Extract the (x, y) coordinate from the center of the cell holding the provided text.  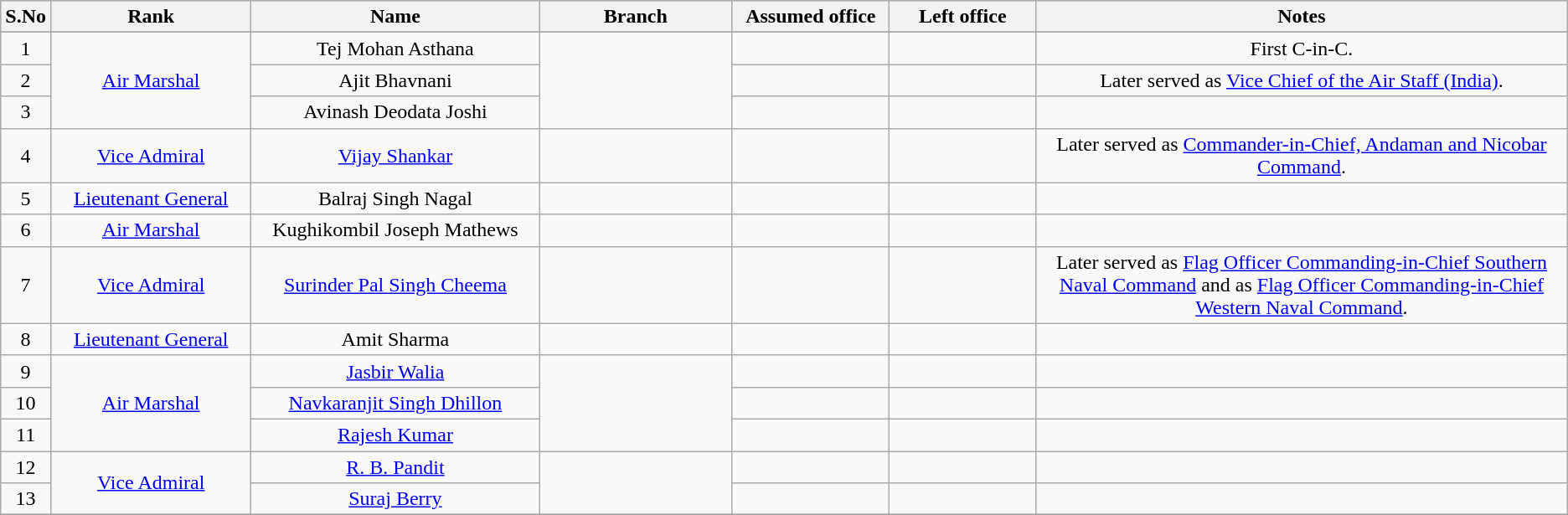
7 (26, 285)
12 (26, 466)
11 (26, 435)
4 (26, 156)
Jasbir Walia (395, 371)
Surinder Pal Singh Cheema (395, 285)
Tej Mohan Asthana (395, 49)
13 (26, 499)
Name (395, 17)
6 (26, 230)
Later served as Vice Chief of the Air Staff (India). (1302, 80)
Balraj Singh Nagal (395, 198)
10 (26, 403)
R. B. Pandit (395, 466)
Avinash Deodata Joshi (395, 112)
S.No (26, 17)
9 (26, 371)
Ajit Bhavnani (395, 80)
Notes (1302, 17)
Rajesh Kumar (395, 435)
3 (26, 112)
Vijay Shankar (395, 156)
Branch (636, 17)
8 (26, 339)
Kughikombil Joseph Mathews (395, 230)
Amit Sharma (395, 339)
Later served as Flag Officer Commanding-in-Chief Southern Naval Command and as Flag Officer Commanding-in-Chief Western Naval Command. (1302, 285)
Rank (151, 17)
Left office (963, 17)
First C-in-C. (1302, 49)
Assumed office (811, 17)
2 (26, 80)
1 (26, 49)
Navkaranjit Singh Dhillon (395, 403)
Later served as Commander-in-Chief, Andaman and Nicobar Command. (1302, 156)
5 (26, 198)
Suraj Berry (395, 499)
